Pinpoint the cell where the given text exists, returning its [X, Y] midpoint coordinate. 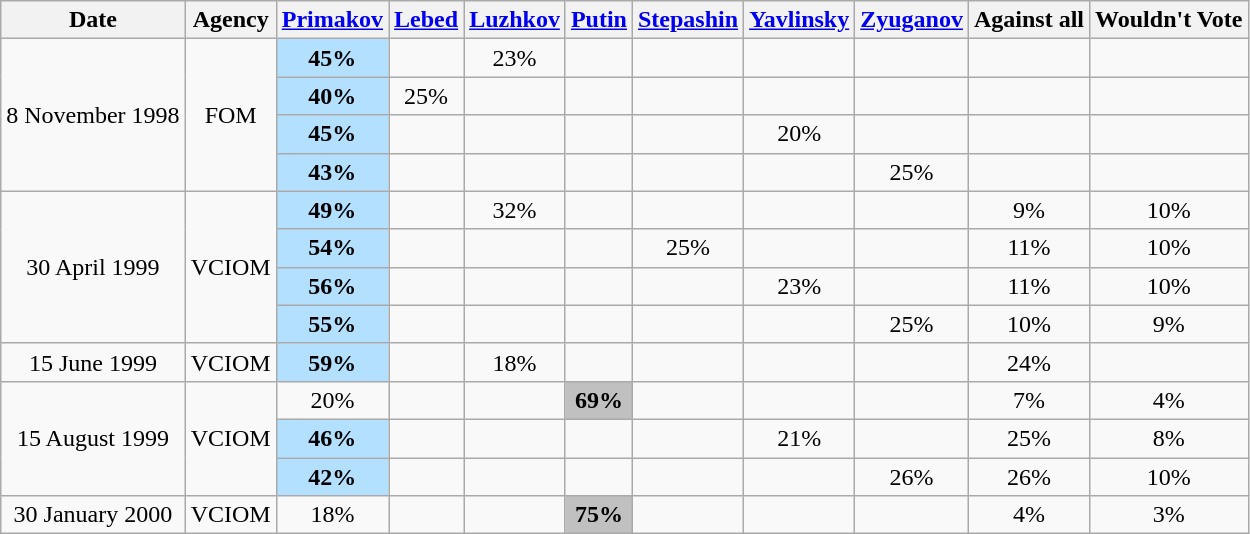
Stepashin [688, 20]
FOM [230, 115]
Primakov [332, 20]
56% [332, 286]
Yavlinsky [800, 20]
Date [93, 20]
75% [598, 515]
3% [1169, 515]
42% [332, 477]
Zyuganov [912, 20]
46% [332, 438]
24% [1028, 362]
Putin [598, 20]
8% [1169, 438]
43% [332, 172]
7% [1028, 400]
32% [515, 210]
59% [332, 362]
15 August 1999 [93, 438]
Wouldn't Vote [1169, 20]
69% [598, 400]
55% [332, 324]
15 June 1999 [93, 362]
8 November 1998 [93, 115]
54% [332, 248]
40% [332, 96]
Agency [230, 20]
Lebed [426, 20]
21% [800, 438]
30 January 2000 [93, 515]
49% [332, 210]
Against all [1028, 20]
30 April 1999 [93, 267]
Luzhkov [515, 20]
